Provide the (x, y) coordinate of the cell's center where the given text is located.  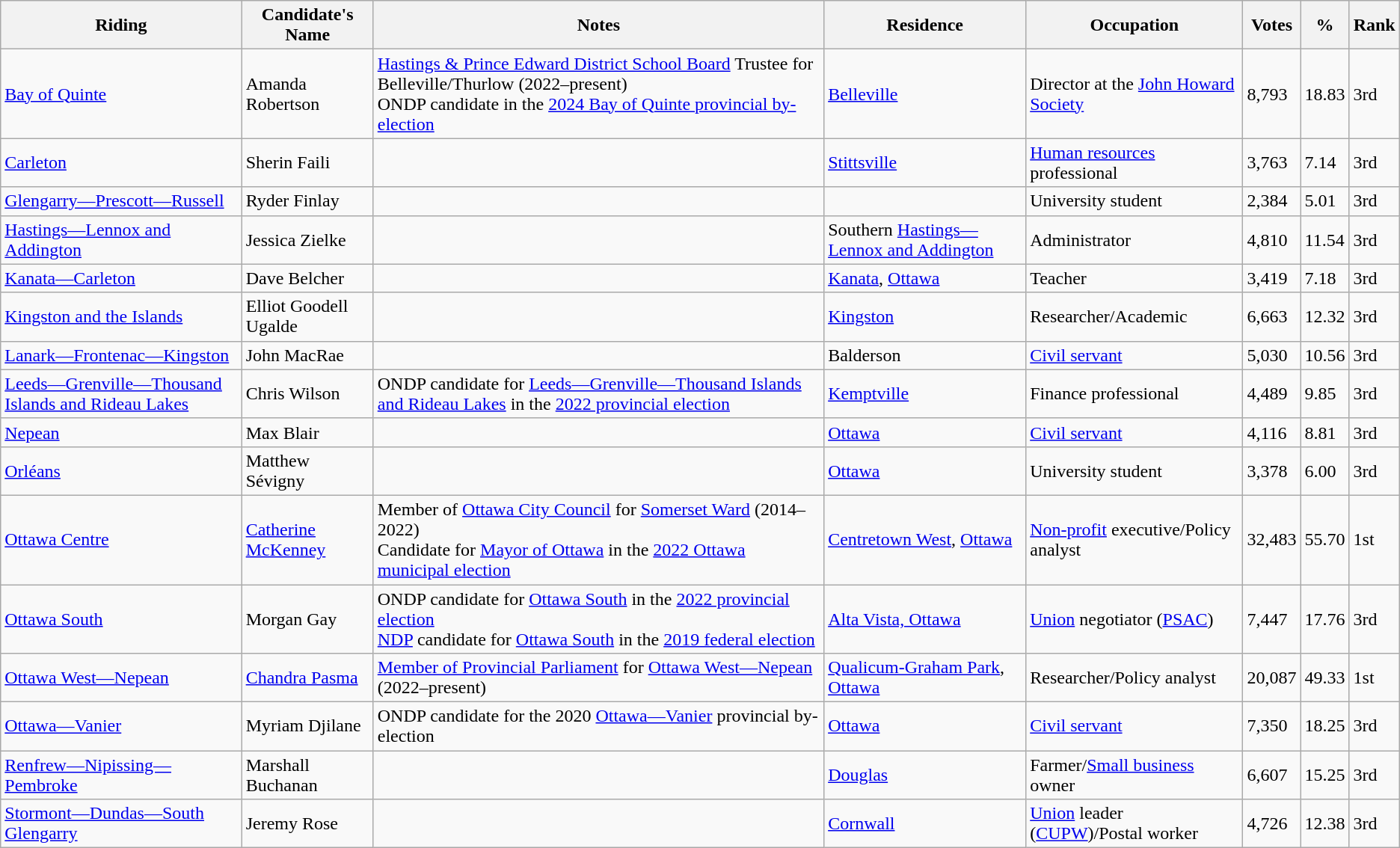
Rank (1375, 25)
Finance professional (1135, 393)
Jeremy Rose (307, 824)
Catherine McKenney (307, 540)
5.01 (1325, 201)
Riding (121, 25)
Glengarry—Prescott—Russell (121, 201)
18.25 (1325, 727)
Douglas (925, 775)
Kanata, Ottawa (925, 278)
Carleton (121, 163)
18.83 (1325, 94)
6.00 (1325, 471)
7.14 (1325, 163)
Hastings—Lennox and Addington (121, 239)
6,607 (1271, 775)
Union leader (CUPW)/Postal worker (1135, 824)
ONDP candidate for Ottawa South in the 2022 provincial election NDP candidate for Ottawa South in the 2019 federal election (598, 619)
Member of Ottawa City Council for Somerset Ward (2014–2022) Candidate for Mayor of Ottawa in the 2022 Ottawa municipal election (598, 540)
Ottawa West—Nepean (121, 678)
20,087 (1271, 678)
3,763 (1271, 163)
Teacher (1135, 278)
ONDP candidate for the 2020 Ottawa—Vanier provincial by-election (598, 727)
8.81 (1325, 432)
Kingston and the Islands (121, 317)
Jessica Zielke (307, 239)
Ottawa—Vanier (121, 727)
55.70 (1325, 540)
Votes (1271, 25)
Researcher/Academic (1135, 317)
3,419 (1271, 278)
12.38 (1325, 824)
Notes (598, 25)
Ryder Finlay (307, 201)
Southern Hastings—Lennox and Addington (925, 239)
4,116 (1271, 432)
15.25 (1325, 775)
Lanark—Frontenac—Kingston (121, 355)
5,030 (1271, 355)
John MacRae (307, 355)
Matthew Sévigny (307, 471)
Myriam Djilane (307, 727)
10.56 (1325, 355)
2,384 (1271, 201)
Cornwall (925, 824)
Director at the John Howard Society (1135, 94)
Morgan Gay (307, 619)
Leeds—Grenville—Thousand Islands and Rideau Lakes (121, 393)
Residence (925, 25)
Centretown West, Ottawa (925, 540)
Kemptville (925, 393)
Union negotiator (PSAC) (1135, 619)
Farmer/Small business owner (1135, 775)
3,378 (1271, 471)
Renfrew—Nipissing—Pembroke (121, 775)
Sherin Faili (307, 163)
Occupation (1135, 25)
4,489 (1271, 393)
7,350 (1271, 727)
32,483 (1271, 540)
4,810 (1271, 239)
Bay of Quinte (121, 94)
Dave Belcher (307, 278)
11.54 (1325, 239)
Max Blair (307, 432)
17.76 (1325, 619)
4,726 (1271, 824)
49.33 (1325, 678)
Nepean (121, 432)
12.32 (1325, 317)
Amanda Robertson (307, 94)
Researcher/Policy analyst (1135, 678)
7,447 (1271, 619)
Human resources professional (1135, 163)
6,663 (1271, 317)
Member of Provincial Parliament for Ottawa West—Nepean (2022–present) (598, 678)
Stormont—Dundas—South Glengarry (121, 824)
9.85 (1325, 393)
Balderson (925, 355)
Non-profit executive/Policy analyst (1135, 540)
Kanata—Carleton (121, 278)
ONDP candidate for Leeds—Grenville—Thousand Islands and Rideau Lakes in the 2022 provincial election (598, 393)
Elliot Goodell Ugalde (307, 317)
Qualicum-Graham Park, Ottawa (925, 678)
Kingston (925, 317)
Ottawa South (121, 619)
Candidate's Name (307, 25)
Chris Wilson (307, 393)
Administrator (1135, 239)
Marshall Buchanan (307, 775)
Alta Vista, Ottawa (925, 619)
Orléans (121, 471)
% (1325, 25)
8,793 (1271, 94)
Ottawa Centre (121, 540)
Chandra Pasma (307, 678)
7.18 (1325, 278)
Stittsville (925, 163)
Belleville (925, 94)
